Return (x, y) of the center of cell containing provided text 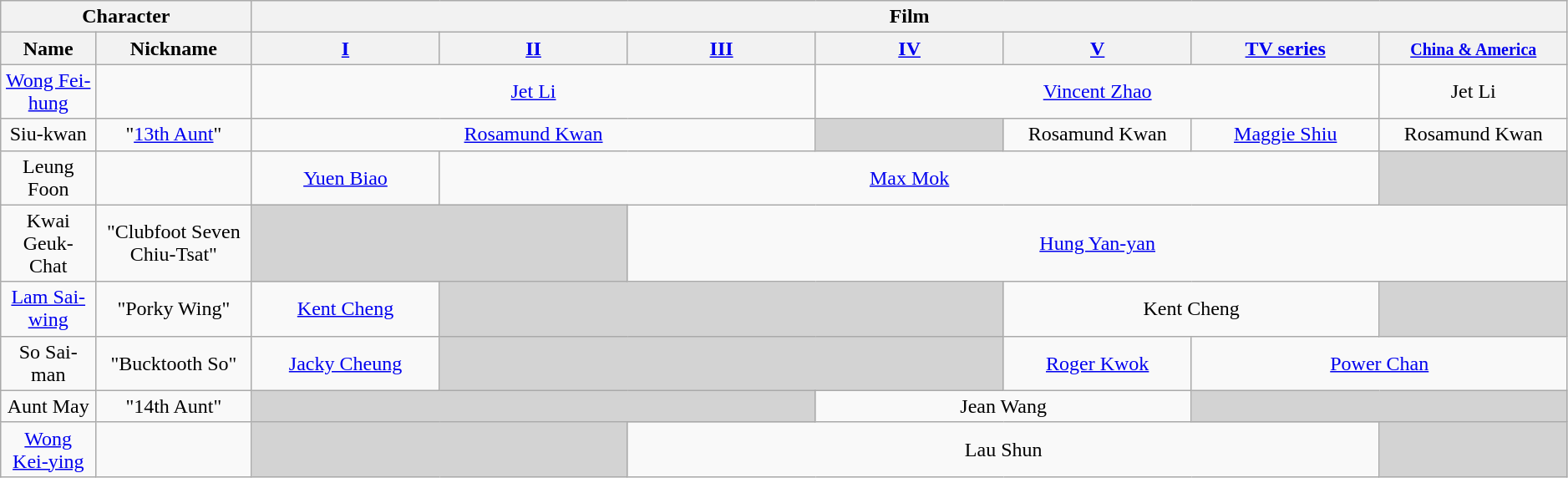
III (722, 48)
China & America (1474, 48)
Leung Foon (48, 177)
Siu-kwan (48, 135)
Hung Yan-yan (1098, 243)
Jacky Cheung (346, 363)
Nickname (174, 48)
Roger Kwok (1098, 363)
"13th Aunt" (174, 135)
"Porky Wing" (174, 309)
Power Chan (1379, 363)
Yuen Biao (346, 177)
IV (909, 48)
Lam Sai-wing (48, 309)
I (346, 48)
Character (126, 17)
Jean Wang (1003, 406)
TV series (1285, 48)
Lau Shun (1003, 450)
Film (909, 17)
Max Mok (909, 177)
Vincent Zhao (1098, 92)
Kwai Geuk-Chat (48, 243)
Aunt May (48, 406)
Wong Fei-hung (48, 92)
II (533, 48)
Name (48, 48)
"14th Aunt" (174, 406)
"Bucktooth So" (174, 363)
Wong Kei-ying (48, 450)
So Sai-man (48, 363)
V (1098, 48)
"Clubfoot Seven Chiu-Tsat" (174, 243)
Maggie Shiu (1285, 135)
